Locate the cell with the specified text and output its (X, Y) center coordinate. 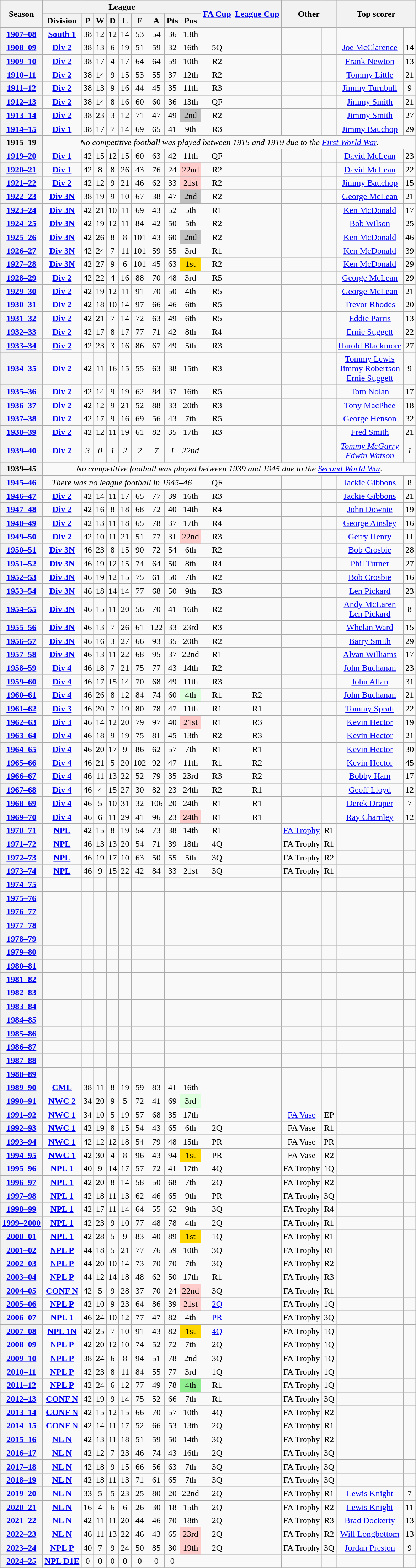
NPL D1E (62, 1561)
1982–83 (21, 993)
1967–68 (21, 790)
1928–29 (21, 278)
1958–59 (21, 668)
2024–25 (21, 1561)
1990–91 (21, 1101)
2004–05 (21, 1290)
1968–69 (21, 803)
Harold Blackmore (370, 345)
1957–58 (21, 655)
1950–51 (21, 550)
1962–63 (21, 722)
Ray Charnley (370, 817)
Fred Smith (370, 432)
2018–19 (21, 1480)
2017–18 (21, 1466)
2013–14 (21, 1412)
Jimmy Turnbull (370, 88)
2010–11 (21, 1372)
2015–16 (21, 1439)
There was no league football in 1945–46 (122, 482)
Top scorer (376, 14)
Barry Smith (370, 641)
1907–08 (21, 34)
1915–19 (21, 142)
Pos (191, 21)
NWC 2 (62, 1101)
106 (156, 803)
95 (156, 655)
1973–74 (21, 871)
Ernie Suggett (370, 332)
1922–23 (21, 197)
1912–13 (21, 102)
EP (329, 1115)
1971–72 (21, 844)
1947–48 (21, 510)
1937–38 (21, 419)
1992–93 (21, 1128)
1949–50 (21, 537)
1931–32 (21, 318)
1977–78 (21, 925)
2007–08 (21, 1331)
2021–22 (21, 1521)
2003–04 (21, 1277)
1993–94 (21, 1142)
1975–76 (21, 898)
1963–64 (21, 736)
89 (172, 1236)
1939–45 (21, 469)
2014–15 (21, 1426)
2005–06 (21, 1304)
5Q (217, 48)
League (122, 7)
Season (21, 14)
1926–27 (21, 251)
No competitive football was played between 1939 and 1945 due to the Second World War. (229, 469)
2012–13 (21, 1399)
1954–55 (21, 609)
Andy McLarenLen Pickard (370, 609)
L (125, 21)
2002–03 (21, 1263)
1966–67 (21, 776)
Other (309, 14)
Will Longbottom (370, 1534)
2006–07 (21, 1318)
90 (139, 550)
1923–24 (21, 210)
1965–66 (21, 763)
Alvan Williams (370, 655)
1946–47 (21, 496)
D (112, 21)
1951–52 (21, 564)
Pts (172, 21)
85 (156, 1548)
1914–15 (21, 129)
P (87, 21)
No competitive football was played between 1915 and 1919 due to the First World War. (229, 142)
2023–24 (21, 1548)
1913–14 (21, 115)
58 (139, 1182)
Whelan Ward (370, 627)
1999–2000 (21, 1223)
Bob Wilson (370, 224)
Tony MacPhee (370, 405)
F (139, 21)
1927–28 (21, 264)
1994–95 (21, 1155)
1929–30 (21, 291)
Bobby Ham (370, 776)
A (156, 21)
1983–84 (21, 1006)
1955–56 (21, 627)
1970–71 (21, 830)
1952–53 (21, 577)
League Cup (257, 14)
Trevor Rhodes (370, 305)
John Allan (370, 682)
1972–73 (21, 857)
12th (191, 75)
122 (156, 627)
1938–39 (21, 432)
1986–87 (21, 1047)
Geoff Lloyd (370, 790)
Jordan Preston (370, 1548)
1988–89 (21, 1074)
1948–49 (21, 523)
1959–60 (21, 682)
1911–12 (21, 88)
Tom Nolan (370, 391)
John Downie (370, 510)
1980–81 (21, 966)
1985–86 (21, 1033)
1998–99 (21, 1209)
1921–22 (21, 183)
1978–79 (21, 939)
1960–61 (21, 695)
1953–54 (21, 591)
Tommy LewisJimmy RobertsonErnie Suggett (370, 368)
CML (62, 1088)
1991–92 (21, 1115)
2016–17 (21, 1453)
1969–70 (21, 817)
1964–65 (21, 749)
1920–21 (21, 170)
Tommy McGarryEdwin Watson (370, 451)
2022–23 (21, 1534)
1910–11 (21, 75)
19th (191, 1548)
1984–85 (21, 1020)
FA Cup (217, 14)
1961–62 (21, 709)
1976–77 (21, 912)
81 (156, 736)
1945–46 (21, 482)
1930–31 (21, 305)
102 (139, 763)
93 (156, 641)
2001–02 (21, 1250)
Brad Dockerty (370, 1521)
1939–40 (21, 451)
South 1 (62, 34)
1936–37 (21, 405)
George Ainsley (370, 523)
Frank Newton (370, 61)
1933–34 (21, 345)
1997–98 (21, 1196)
1974–75 (21, 885)
NPL 1N (62, 1331)
1979–80 (21, 952)
Eddie Parris (370, 318)
Len Pickard (370, 591)
Tommy Little (370, 75)
1919–20 (21, 156)
W (100, 21)
Joe McClarence (370, 48)
Tommy Spratt (370, 709)
92 (156, 763)
1932–33 (21, 332)
2011–12 (21, 1385)
2009–10 (21, 1358)
2008–09 (21, 1345)
2000–01 (21, 1236)
1995–96 (21, 1169)
Derek Draper (370, 803)
George Henson (370, 419)
2019–20 (21, 1493)
1925–26 (21, 237)
1987–88 (21, 1060)
Gerry Henry (370, 537)
1908–09 (21, 48)
Phil Turner (370, 564)
Division (62, 21)
1996–97 (21, 1182)
1934–35 (21, 368)
1935–36 (21, 391)
1909–10 (21, 61)
1924–25 (21, 224)
1981–82 (21, 979)
1989–90 (21, 1088)
1956–57 (21, 641)
2020–21 (21, 1507)
